Identify which cell holds the provided text, then report its [X, Y] central coordinate. 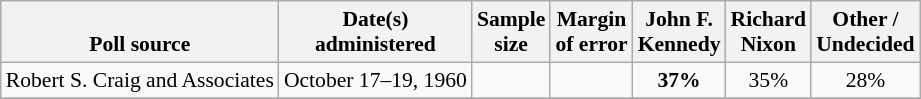
Marginof error [591, 32]
RichardNixon [769, 32]
Robert S. Craig and Associates [140, 80]
October 17–19, 1960 [376, 80]
Samplesize [511, 32]
28% [865, 80]
37% [680, 80]
Other /Undecided [865, 32]
John F.Kennedy [680, 32]
Date(s)administered [376, 32]
Poll source [140, 32]
35% [769, 80]
